Identify which cell holds the provided text, then report its [x, y] central coordinate. 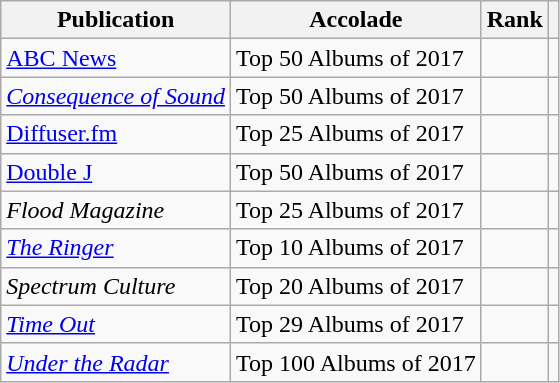
ABC News [116, 58]
Double J [116, 172]
Top 100 Albums of 2017 [356, 362]
Flood Magazine [116, 210]
Consequence of Sound [116, 96]
Top 10 Albums of 2017 [356, 248]
Accolade [356, 20]
The Ringer [116, 248]
Rank [514, 20]
Under the Radar [116, 362]
Time Out [116, 324]
Top 29 Albums of 2017 [356, 324]
Publication [116, 20]
Top 20 Albums of 2017 [356, 286]
Spectrum Culture [116, 286]
Diffuser.fm [116, 134]
